Locate the cell with the specified text and output its [X, Y] center coordinate. 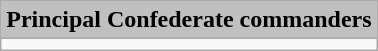
Principal Confederate commanders [189, 20]
